Find where the given text appears and provide that cell's center as (X, Y) coordinate. 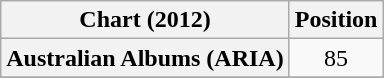
85 (336, 58)
Australian Albums (ARIA) (145, 58)
Chart (2012) (145, 20)
Position (336, 20)
